Scan for the cell matching the given text and deliver its (x, y) coordinate at center. 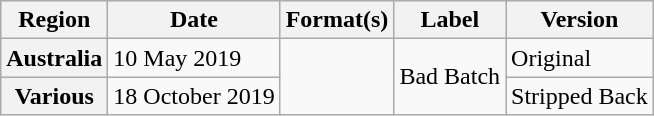
Format(s) (337, 20)
18 October 2019 (194, 96)
Version (580, 20)
Various (54, 96)
Date (194, 20)
Label (450, 20)
Bad Batch (450, 77)
Australia (54, 58)
Region (54, 20)
Stripped Back (580, 96)
10 May 2019 (194, 58)
Original (580, 58)
